Capture the cell that displays the provided text and extract its [X, Y] central coordinate. 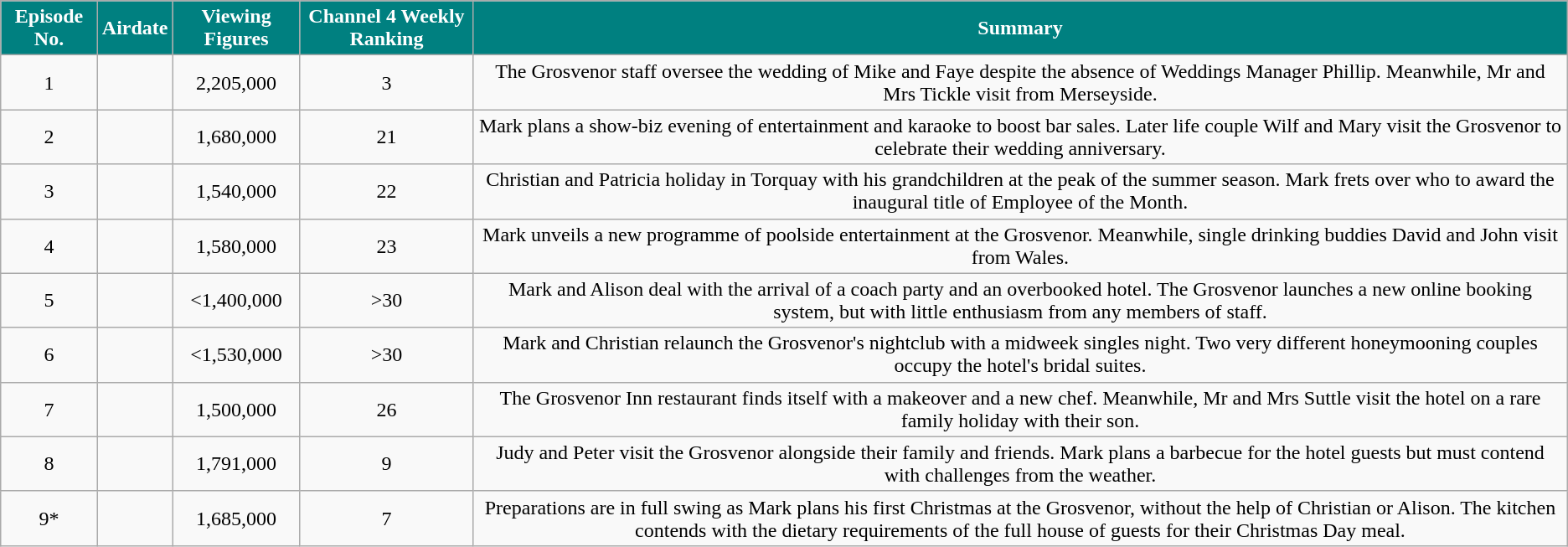
Airdate [135, 28]
1,685,000 [236, 518]
9* [49, 518]
<1,530,000 [236, 355]
1 [49, 82]
2,205,000 [236, 82]
1,500,000 [236, 409]
Mark unveils a new programme of poolside entertainment at the Grosvenor. Meanwhile, single drinking buddies David and John visit from Wales. [1020, 246]
22 [387, 191]
Viewing Figures [236, 28]
23 [387, 246]
Channel 4 Weekly Ranking [387, 28]
2 [49, 137]
Summary [1020, 28]
4 [49, 246]
5 [49, 300]
26 [387, 409]
21 [387, 137]
1,791,000 [236, 464]
1,680,000 [236, 137]
1,580,000 [236, 246]
6 [49, 355]
9 [387, 464]
1,540,000 [236, 191]
Episode No. [49, 28]
8 [49, 464]
<1,400,000 [236, 300]
